Locate the cell with the specified text and output its [X, Y] center coordinate. 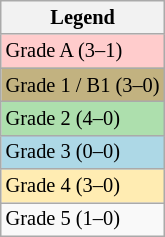
Grade 1 / B1 (3–0) [83, 85]
Grade A (3–1) [83, 51]
Legend [83, 17]
Grade 2 (4–0) [83, 118]
Grade 3 (0–0) [83, 152]
Grade 5 (1–0) [83, 219]
Grade 4 (3–0) [83, 186]
